Extract the (X, Y) coordinate from the center of the cell holding the provided text.  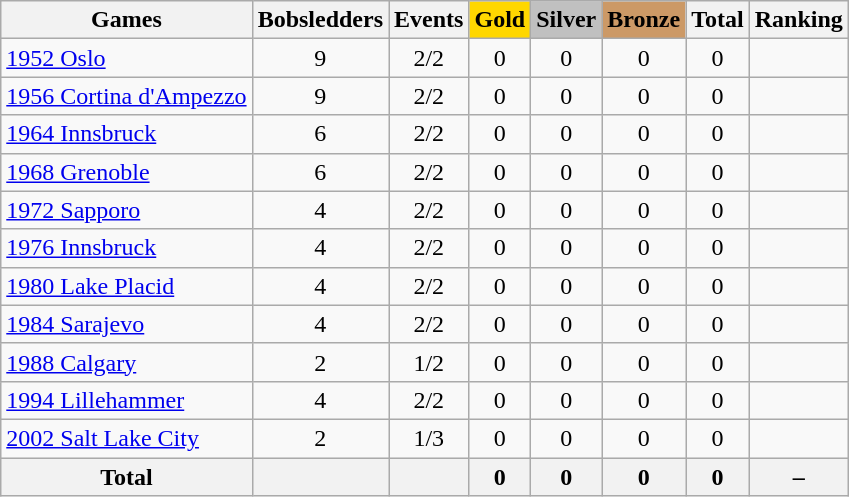
1972 Sapporo (126, 210)
Events (429, 20)
Gold (500, 20)
Bobsledders (320, 20)
1976 Innsbruck (126, 248)
1956 Cortina d'Ampezzo (126, 96)
Silver (566, 20)
1988 Calgary (126, 362)
1/2 (429, 362)
1984 Sarajevo (126, 324)
1994 Lillehammer (126, 400)
1964 Innsbruck (126, 134)
2002 Salt Lake City (126, 438)
– (798, 477)
1952 Oslo (126, 58)
1980 Lake Placid (126, 286)
1/3 (429, 438)
Bronze (644, 20)
1968 Grenoble (126, 172)
Ranking (798, 20)
Games (126, 20)
